Return [x, y] of the center of cell containing provided text 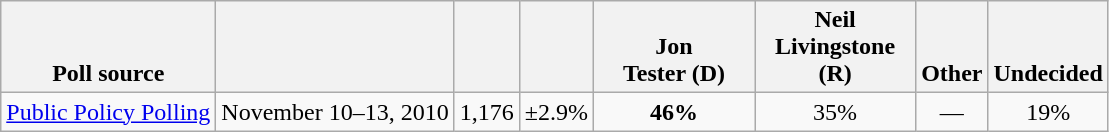
±2.9% [556, 112]
Other [952, 47]
NeilLivingstone (R) [836, 47]
46% [674, 112]
35% [836, 112]
November 10–13, 2010 [335, 112]
Poll source [108, 47]
— [952, 112]
1,176 [486, 112]
JonTester (D) [674, 47]
Public Policy Polling [108, 112]
19% [1048, 112]
Undecided [1048, 47]
